Provide the [x, y] coordinate of the cell's center where the given text is located.  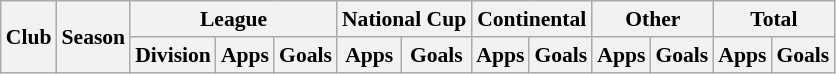
National Cup [404, 19]
League [234, 19]
Total [774, 19]
Continental [532, 19]
Club [29, 36]
Division [173, 55]
Season [93, 36]
Other [652, 19]
